From the cell containing the given text, extract its center point as (X, Y) coordinate. 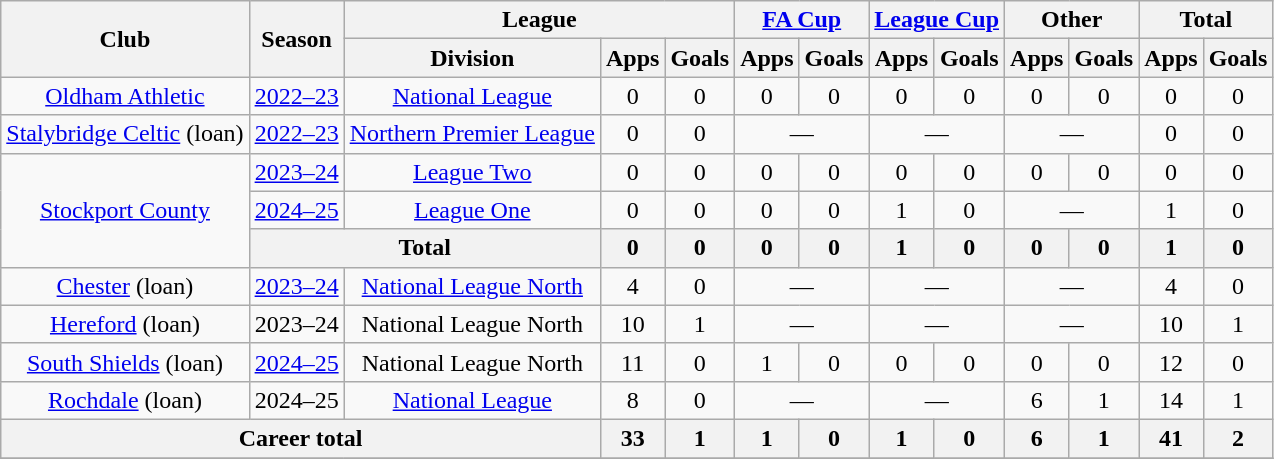
Other (1072, 20)
11 (632, 362)
FA Cup (802, 20)
2 (1238, 438)
Oldham Athletic (125, 96)
8 (632, 400)
Stalybridge Celtic (loan) (125, 134)
14 (1171, 400)
South Shields (loan) (125, 362)
33 (632, 438)
Division (472, 58)
Career total (301, 438)
League Cup (937, 20)
Stockport County (125, 210)
Season (296, 39)
Hereford (loan) (125, 324)
Rochdale (loan) (125, 400)
12 (1171, 362)
41 (1171, 438)
Chester (loan) (125, 286)
League One (472, 210)
League (539, 20)
Club (125, 39)
Northern Premier League (472, 134)
League Two (472, 172)
